Detect which cell encompasses the target text, then output its (x, y) center coordinate. 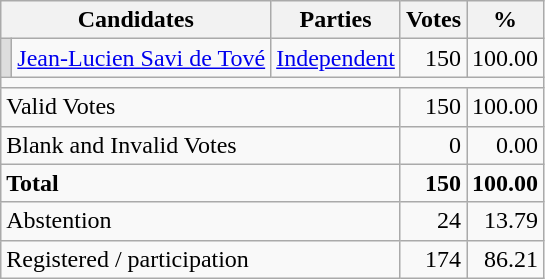
86.21 (506, 259)
Independent (336, 58)
% (506, 20)
Jean-Lucien Savi de Tové (142, 58)
0 (433, 145)
Candidates (136, 20)
Votes (433, 20)
24 (433, 221)
13.79 (506, 221)
Parties (336, 20)
Abstention (201, 221)
Valid Votes (201, 107)
Blank and Invalid Votes (201, 145)
0.00 (506, 145)
Registered / participation (201, 259)
174 (433, 259)
Total (201, 183)
